Locate the cell with the specified text and output its [x, y] center coordinate. 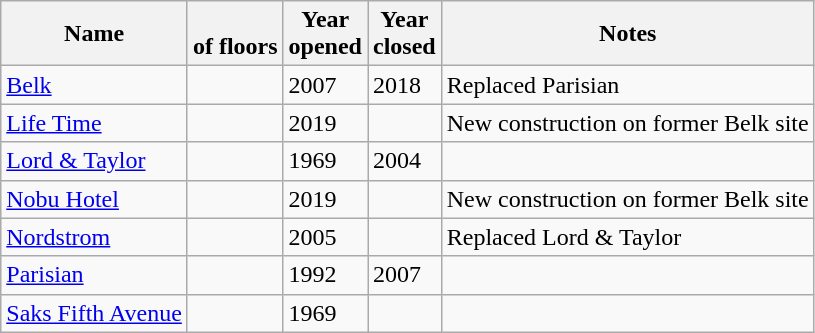
Saks Fifth Avenue [94, 313]
Replaced Lord & Taylor [628, 237]
Yearopened [325, 34]
2005 [325, 237]
Lord & Taylor [94, 161]
Notes [628, 34]
Belk [94, 85]
2018 [405, 85]
Yearclosed [405, 34]
Name [94, 34]
Parisian [94, 275]
Nobu Hotel [94, 199]
1992 [325, 275]
Replaced Parisian [628, 85]
Nordstrom [94, 237]
of floors [235, 34]
Life Time [94, 123]
2004 [405, 161]
